Extract the (x, y) coordinate from the center of the cell holding the provided text.  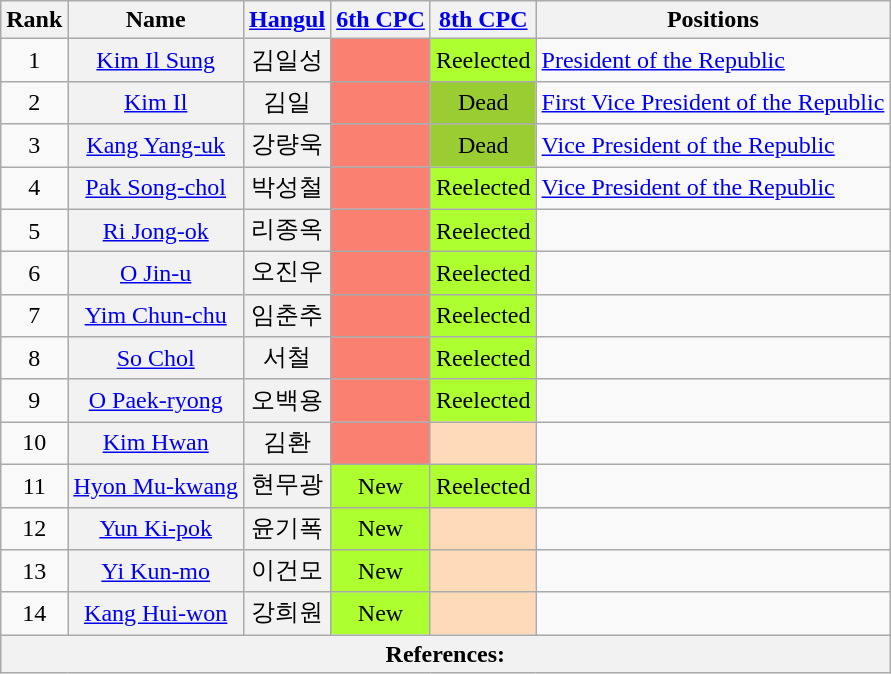
8th CPC (483, 20)
8 (34, 358)
Kim Il Sung (156, 60)
윤기폭 (288, 528)
Yim Chun-chu (156, 316)
Name (156, 20)
강량욱 (288, 146)
First Vice President of the Republic (713, 102)
Kang Yang-uk (156, 146)
4 (34, 188)
김환 (288, 444)
김일성 (288, 60)
1 (34, 60)
임춘추 (288, 316)
O Paek-ryong (156, 400)
Kim Il (156, 102)
12 (34, 528)
Hyon Mu-kwang (156, 486)
Kang Hui-won (156, 614)
Kim Hwan (156, 444)
2 (34, 102)
리종옥 (288, 230)
References: (446, 654)
박성철 (288, 188)
11 (34, 486)
14 (34, 614)
9 (34, 400)
Hangul (288, 20)
김일 (288, 102)
6th CPC (381, 20)
13 (34, 572)
Pak Song-chol (156, 188)
10 (34, 444)
서철 (288, 358)
6 (34, 274)
O Jin-u (156, 274)
오진우 (288, 274)
President of the Republic (713, 60)
7 (34, 316)
3 (34, 146)
오백용 (288, 400)
이건모 (288, 572)
Ri Jong-ok (156, 230)
So Chol (156, 358)
Rank (34, 20)
5 (34, 230)
강희원 (288, 614)
Yun Ki-pok (156, 528)
Yi Kun-mo (156, 572)
Positions (713, 20)
현무광 (288, 486)
